Search for the cell housing the specified text and yield its (x, y) center coordinate. 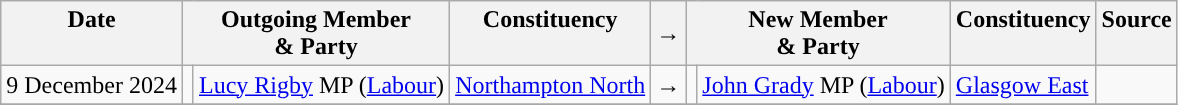
John Grady MP (Labour) (824, 85)
Source (1136, 34)
Northampton North (550, 85)
Glasgow East (1023, 85)
Lucy Rigby MP (Labour) (321, 85)
Outgoing Member& Party (316, 34)
New Member& Party (818, 34)
Date (92, 34)
9 December 2024 (92, 85)
